For the text-containing cell, return its midpoint in (X, Y) coordinate format. 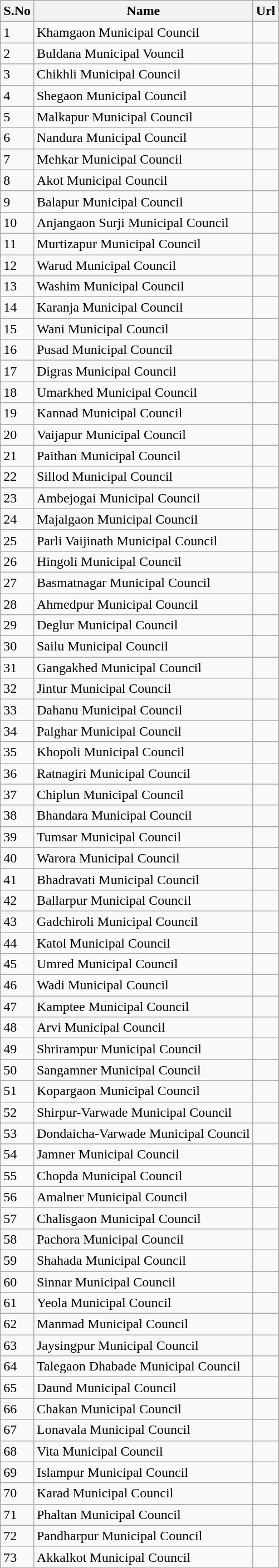
72 (17, 1536)
Akot Municipal Council (143, 180)
37 (17, 795)
64 (17, 1367)
57 (17, 1218)
Chakan Municipal Council (143, 1409)
Arvi Municipal Council (143, 1028)
Chiplun Municipal Council (143, 795)
31 (17, 668)
Manmad Municipal Council (143, 1324)
Nandura Municipal Council (143, 138)
Majalgaon Municipal Council (143, 519)
Sillod Municipal Council (143, 477)
20 (17, 435)
39 (17, 837)
Shirpur-Varwade Municipal Council (143, 1112)
Pachora Municipal Council (143, 1239)
60 (17, 1281)
Sangamner Municipal Council (143, 1070)
Pandharpur Municipal Council (143, 1536)
45 (17, 964)
68 (17, 1451)
Mehkar Municipal Council (143, 159)
12 (17, 265)
52 (17, 1112)
65 (17, 1388)
Shrirampur Municipal Council (143, 1049)
Murtizapur Municipal Council (143, 244)
3 (17, 75)
19 (17, 413)
Vita Municipal Council (143, 1451)
46 (17, 985)
Gangakhed Municipal Council (143, 668)
Ahmedpur Municipal Council (143, 604)
Talegaon Dhabade Municipal Council (143, 1367)
26 (17, 561)
Khopoli Municipal Council (143, 752)
Kannad Municipal Council (143, 413)
Kamptee Municipal Council (143, 1007)
Palghar Municipal Council (143, 731)
Vaijapur Municipal Council (143, 435)
Wani Municipal Council (143, 329)
55 (17, 1176)
2 (17, 53)
25 (17, 540)
Anjangaon Surji Municipal Council (143, 223)
Umred Municipal Council (143, 964)
67 (17, 1430)
21 (17, 456)
70 (17, 1493)
35 (17, 752)
Wadi Municipal Council (143, 985)
71 (17, 1515)
36 (17, 773)
30 (17, 647)
Jintur Municipal Council (143, 689)
Karanja Municipal Council (143, 308)
S.No (17, 11)
62 (17, 1324)
Digras Municipal Council (143, 371)
Chalisgaon Municipal Council (143, 1218)
48 (17, 1028)
11 (17, 244)
Url (266, 11)
Paithan Municipal Council (143, 456)
58 (17, 1239)
66 (17, 1409)
63 (17, 1345)
15 (17, 329)
Amalner Municipal Council (143, 1197)
Karad Municipal Council (143, 1493)
1 (17, 32)
Name (143, 11)
Ratnagiri Municipal Council (143, 773)
27 (17, 583)
17 (17, 371)
73 (17, 1557)
Sailu Municipal Council (143, 647)
Warud Municipal Council (143, 265)
61 (17, 1303)
Deglur Municipal Council (143, 625)
Dahanu Municipal Council (143, 710)
59 (17, 1260)
Daund Municipal Council (143, 1388)
Buldana Municipal Vouncil (143, 53)
Ballarpur Municipal Council (143, 900)
33 (17, 710)
8 (17, 180)
Bhadravati Municipal Council (143, 879)
9 (17, 201)
49 (17, 1049)
Bhandara Municipal Council (143, 816)
Jaysingpur Municipal Council (143, 1345)
Washim Municipal Council (143, 287)
14 (17, 308)
Pusad Municipal Council (143, 350)
Lonavala Municipal Council (143, 1430)
28 (17, 604)
Yeola Municipal Council (143, 1303)
Kopargaon Municipal Council (143, 1091)
54 (17, 1155)
Sinnar Municipal Council (143, 1281)
Basmatnagar Municipal Council (143, 583)
Warora Municipal Council (143, 858)
Umarkhed Municipal Council (143, 392)
50 (17, 1070)
40 (17, 858)
Phaltan Municipal Council (143, 1515)
Chikhli Municipal Council (143, 75)
47 (17, 1007)
56 (17, 1197)
Khamgaon Municipal Council (143, 32)
24 (17, 519)
69 (17, 1472)
Chopda Municipal Council (143, 1176)
6 (17, 138)
Jamner Municipal Council (143, 1155)
42 (17, 900)
41 (17, 879)
53 (17, 1133)
23 (17, 498)
5 (17, 117)
13 (17, 287)
7 (17, 159)
Balapur Municipal Council (143, 201)
Parli Vaijinath Municipal Council (143, 540)
51 (17, 1091)
22 (17, 477)
43 (17, 921)
Hingoli Municipal Council (143, 561)
29 (17, 625)
38 (17, 816)
34 (17, 731)
Katol Municipal Council (143, 943)
Tumsar Municipal Council (143, 837)
Islampur Municipal Council (143, 1472)
Shahada Municipal Council (143, 1260)
Malkapur Municipal Council (143, 117)
Dondaicha-Varwade Municipal Council (143, 1133)
32 (17, 689)
18 (17, 392)
16 (17, 350)
Shegaon Municipal Council (143, 96)
4 (17, 96)
10 (17, 223)
Ambejogai Municipal Council (143, 498)
Gadchiroli Municipal Council (143, 921)
44 (17, 943)
Akkalkot Municipal Council (143, 1557)
